For the text-containing cell, return its midpoint in (x, y) coordinate format. 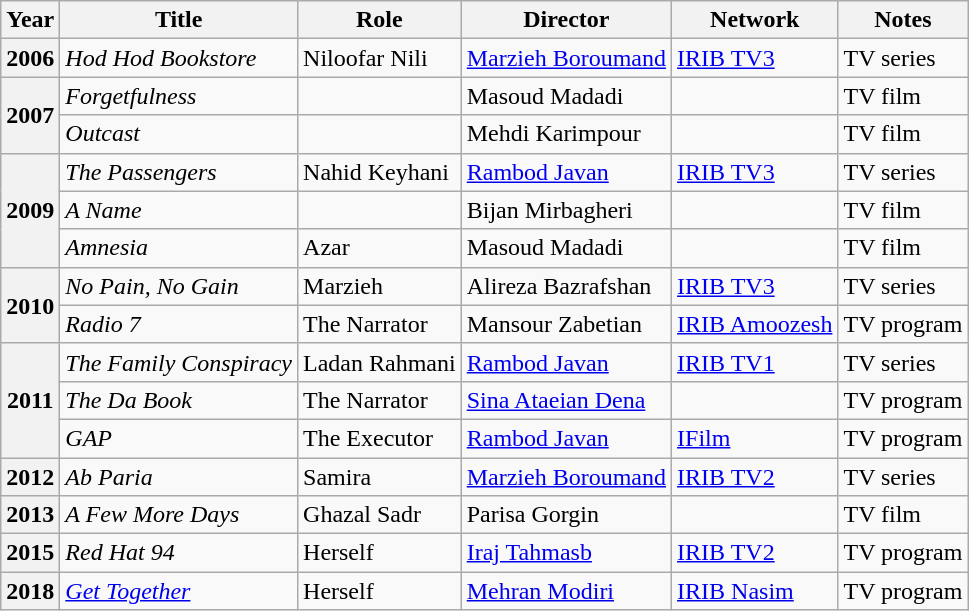
Mehran Modiri (566, 591)
GAP (179, 438)
Year (30, 20)
Mansour Zabetian (566, 324)
2013 (30, 515)
Iraj Tahmasb (566, 553)
2018 (30, 591)
A Few More Days (179, 515)
2006 (30, 58)
Radio 7 (179, 324)
IRIB Amoozesh (755, 324)
IFilm (755, 438)
Sina Ataeian Dena (566, 400)
Ladan Rahmani (380, 362)
Alireza Bazrafshan (566, 286)
Forgetfulness (179, 96)
Bijan Mirbagheri (566, 210)
Ab Paria (179, 477)
The Da Book (179, 400)
A Name (179, 210)
Red Hat 94 (179, 553)
Title (179, 20)
The Passengers (179, 172)
Samira (380, 477)
Amnesia (179, 248)
2007 (30, 115)
IRIB TV1 (755, 362)
Role (380, 20)
Azar (380, 248)
2012 (30, 477)
The Family Conspiracy (179, 362)
The Executor (380, 438)
No Pain, No Gain (179, 286)
IRIB Nasim (755, 591)
Notes (903, 20)
Outcast (179, 134)
2010 (30, 305)
Get Together (179, 591)
Network (755, 20)
Mehdi Karimpour (566, 134)
Nahid Keyhani (380, 172)
Parisa Gorgin (566, 515)
Ghazal Sadr (380, 515)
Marzieh (380, 286)
Hod Hod Bookstore (179, 58)
Niloofar Nili (380, 58)
2009 (30, 210)
2015 (30, 553)
Director (566, 20)
2011 (30, 400)
